Return the (x, y) coordinate for the center point of the cell that contains the specified text.  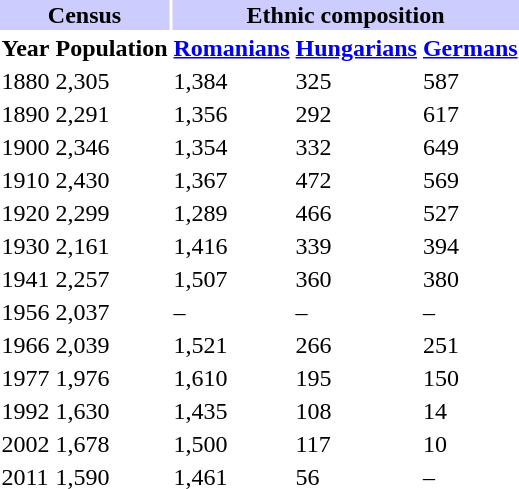
617 (470, 114)
527 (470, 213)
10 (470, 444)
Census (84, 15)
266 (356, 345)
2002 (26, 444)
Ethnic composition (346, 15)
2,161 (112, 246)
1,356 (232, 114)
1941 (26, 279)
2,037 (112, 312)
Year (26, 48)
332 (356, 147)
466 (356, 213)
2,257 (112, 279)
2,291 (112, 114)
Germans (470, 48)
1880 (26, 81)
380 (470, 279)
1,416 (232, 246)
1,500 (232, 444)
1,384 (232, 81)
Population (112, 48)
649 (470, 147)
Romanians (232, 48)
360 (356, 279)
472 (356, 180)
2,305 (112, 81)
587 (470, 81)
394 (470, 246)
1,354 (232, 147)
117 (356, 444)
Hungarians (356, 48)
1,521 (232, 345)
1,289 (232, 213)
2,039 (112, 345)
2,299 (112, 213)
1920 (26, 213)
1,678 (112, 444)
1956 (26, 312)
325 (356, 81)
292 (356, 114)
1890 (26, 114)
1900 (26, 147)
251 (470, 345)
1930 (26, 246)
195 (356, 378)
14 (470, 411)
1977 (26, 378)
1,507 (232, 279)
1,976 (112, 378)
1,610 (232, 378)
569 (470, 180)
1992 (26, 411)
1910 (26, 180)
2,430 (112, 180)
1966 (26, 345)
108 (356, 411)
1,367 (232, 180)
1,435 (232, 411)
1,630 (112, 411)
339 (356, 246)
150 (470, 378)
2,346 (112, 147)
